Capture the cell that displays the provided text and extract its [X, Y] central coordinate. 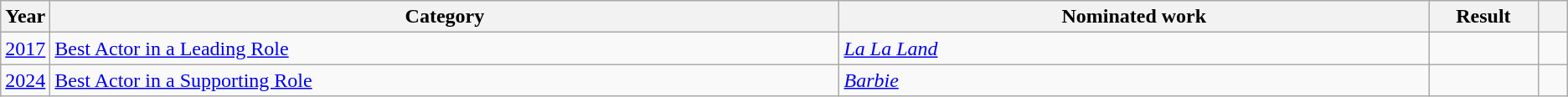
Category [445, 17]
Year [25, 17]
2017 [25, 48]
2024 [25, 80]
Best Actor in a Leading Role [445, 48]
Barbie [1134, 80]
Best Actor in a Supporting Role [445, 80]
Nominated work [1134, 17]
Result [1484, 17]
La La Land [1134, 48]
